From the cell containing the given text, extract its center point as (X, Y) coordinate. 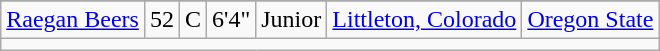
C (192, 20)
Raegan Beers (73, 20)
Junior (292, 20)
6'4" (232, 20)
52 (162, 20)
Littleton, Colorado (424, 20)
Oregon State (590, 20)
